Return [X, Y] of the center of cell containing provided text 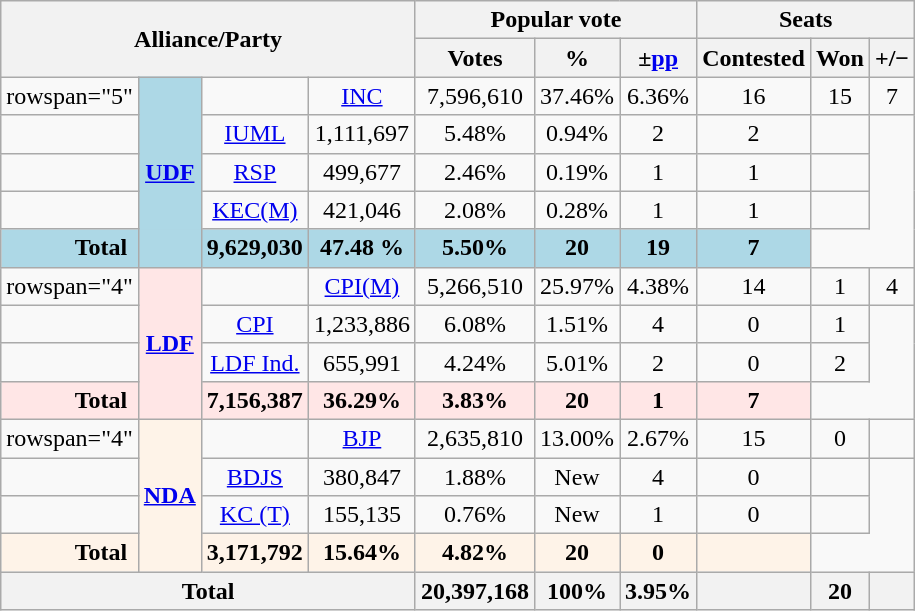
5.50% [474, 248]
6.08% [474, 324]
15.64% [362, 553]
4.82% [474, 553]
4.38% [658, 286]
3.83% [474, 400]
9,629,030 [254, 248]
KC (T) [254, 515]
0.19% [578, 172]
% [578, 58]
5.48% [474, 134]
RSP [254, 172]
13.00% [578, 438]
Seats [806, 20]
2.46% [474, 172]
LDF Ind. [254, 362]
BDJS [254, 477]
1.88% [474, 477]
380,847 [362, 477]
47.48 % [362, 248]
14 [754, 286]
421,046 [362, 210]
5.01% [578, 362]
6.36% [658, 96]
UDF [170, 172]
7,596,610 [474, 96]
155,135 [362, 515]
Won [840, 58]
499,677 [362, 172]
1,111,697 [362, 134]
2.67% [658, 438]
LDF [170, 343]
Popular vote [556, 20]
INC [362, 96]
CPI [254, 324]
±pp [658, 58]
5,266,510 [474, 286]
KEC(M) [254, 210]
0.94% [578, 134]
3,171,792 [254, 553]
4.24% [474, 362]
20,397,168 [474, 591]
Alliance/Party [208, 39]
2.08% [474, 210]
1.51% [578, 324]
16 [754, 96]
IUML [254, 134]
100% [578, 591]
Contested [754, 58]
7,156,387 [254, 400]
19 [658, 248]
Votes [474, 58]
NDA [170, 495]
36.29% [362, 400]
rowspan="5" [70, 96]
25.97% [578, 286]
1,233,886 [362, 324]
2,635,810 [474, 438]
CPI(M) [362, 286]
3.95% [658, 591]
BJP [362, 438]
655,991 [362, 362]
+/− [892, 58]
0.28% [578, 210]
0.76% [474, 515]
37.46% [578, 96]
